Scan for the cell matching the given text and deliver its (x, y) coordinate at center. 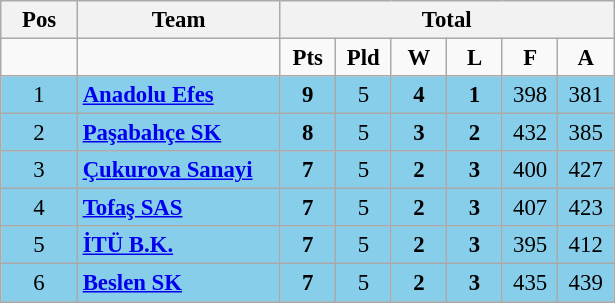
F (530, 58)
8 (308, 133)
435 (530, 283)
439 (586, 283)
W (419, 58)
A (586, 58)
Pos (40, 20)
Total (447, 20)
423 (586, 208)
Team (178, 20)
Pts (308, 58)
412 (586, 245)
385 (586, 133)
427 (586, 170)
400 (530, 170)
9 (308, 95)
Beslen SK (178, 283)
407 (530, 208)
395 (530, 245)
432 (530, 133)
6 (40, 283)
İTÜ B.K. (178, 245)
Tofaş SAS (178, 208)
L (475, 58)
Paşabahçe SK (178, 133)
398 (530, 95)
Çukurova Sanayi (178, 170)
Pld (364, 58)
381 (586, 95)
Anadolu Efes (178, 95)
